Determine the (x, y) coordinate at the center of the cell enclosing the given text.  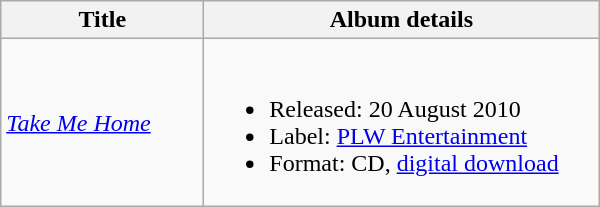
Released: 20 August 2010Label: PLW EntertainmentFormat: CD, digital download (402, 122)
Take Me Home (102, 122)
Title (102, 20)
Album details (402, 20)
